Locate the cell with the specified text and output its [x, y] center coordinate. 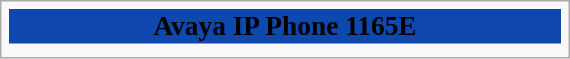
Avaya IP Phone 1165E [285, 26]
